Detect which cell encompasses the target text, then output its [x, y] center coordinate. 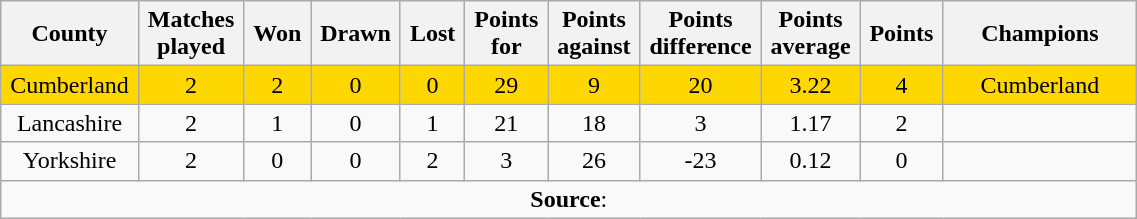
21 [506, 123]
3.22 [810, 85]
Lost [432, 34]
Matches played [191, 34]
Points against [594, 34]
29 [506, 85]
0.12 [810, 161]
Yorkshire [70, 161]
Drawn [356, 34]
County [70, 34]
18 [594, 123]
-23 [700, 161]
9 [594, 85]
1.17 [810, 123]
Lancashire [70, 123]
Won [278, 34]
Champions [1040, 34]
Points difference [700, 34]
Points for [506, 34]
4 [902, 85]
Points [902, 34]
26 [594, 161]
Source: [569, 199]
Points average [810, 34]
20 [700, 85]
